Detect which cell encompasses the target text, then output its [X, Y] center coordinate. 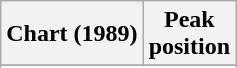
Chart (1989) [72, 34]
Peakposition [189, 34]
